Detect which cell encompasses the target text, then output its [x, y] center coordinate. 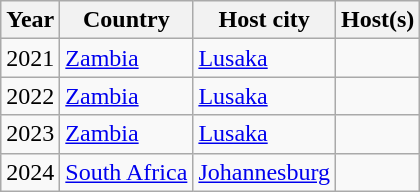
Country [126, 20]
Johannesburg [264, 172]
2021 [30, 58]
South Africa [126, 172]
Host(s) [377, 20]
Host city [264, 20]
Year [30, 20]
2023 [30, 134]
2024 [30, 172]
2022 [30, 96]
